From the cell containing the given text, extract its center point as (X, Y) coordinate. 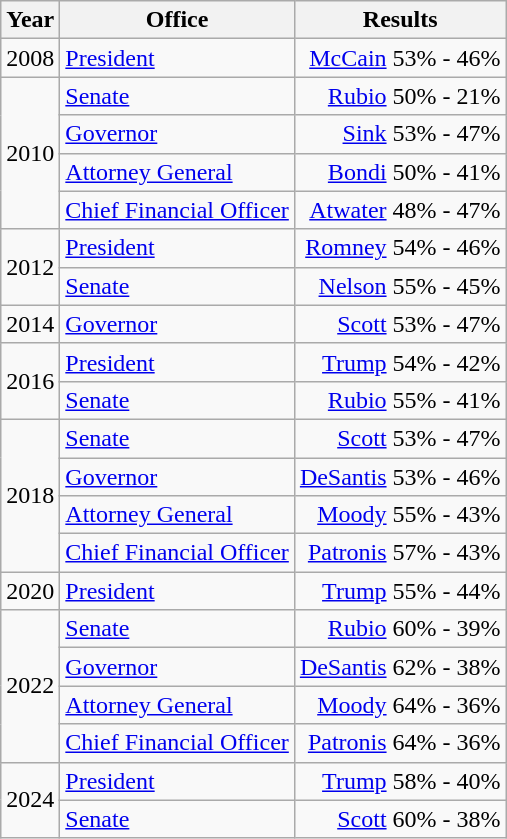
2016 (30, 381)
McCain 53% - 46% (400, 58)
Sink 53% - 47% (400, 134)
Patronis 64% - 36% (400, 743)
2010 (30, 153)
Rubio 55% - 41% (400, 400)
Rubio 50% - 21% (400, 96)
Moody 64% - 36% (400, 705)
Trump 58% - 40% (400, 781)
Nelson 55% - 45% (400, 286)
Romney 54% - 46% (400, 248)
Atwater 48% - 47% (400, 210)
Trump 55% - 44% (400, 591)
2020 (30, 591)
2012 (30, 267)
Patronis 57% - 43% (400, 553)
2022 (30, 686)
Year (30, 20)
2008 (30, 58)
2014 (30, 324)
Bondi 50% - 41% (400, 172)
Trump 54% - 42% (400, 362)
Scott 60% - 38% (400, 819)
2024 (30, 800)
Moody 55% - 43% (400, 515)
Office (178, 20)
DeSantis 62% - 38% (400, 667)
DeSantis 53% - 46% (400, 477)
2018 (30, 495)
Results (400, 20)
Rubio 60% - 39% (400, 629)
